Scan for the cell matching the given text and deliver its (x, y) coordinate at center. 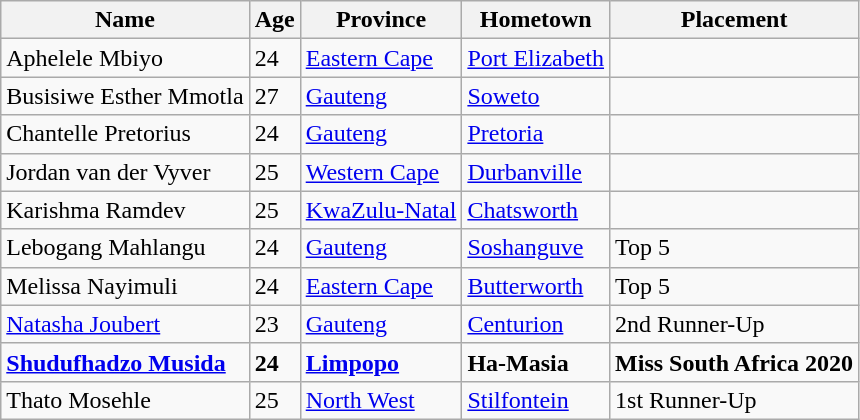
Port Elizabeth (536, 58)
Province (381, 20)
Butterworth (536, 286)
Aphelele Mbiyo (125, 58)
Soshanguve (536, 248)
Soweto (536, 96)
2nd Runner-Up (734, 324)
North West (381, 400)
Melissa Nayimuli (125, 286)
Centurion (536, 324)
Lebogang Mahlangu (125, 248)
1st Runner-Up (734, 400)
27 (274, 96)
Limpopo (381, 362)
23 (274, 324)
Miss South Africa 2020 (734, 362)
Jordan van der Vyver (125, 172)
Name (125, 20)
Chatsworth (536, 210)
Chantelle Pretorius (125, 134)
Durbanville (536, 172)
Karishma Ramdev (125, 210)
Western Cape (381, 172)
Placement (734, 20)
Shudufhadzo Musida (125, 362)
KwaZulu-Natal (381, 210)
Stilfontein (536, 400)
Natasha Joubert (125, 324)
Age (274, 20)
Ha-Masia (536, 362)
Hometown (536, 20)
Busisiwe Esther Mmotla (125, 96)
Pretoria (536, 134)
Thato Mosehle (125, 400)
